Output the [x, y] coordinate of the center of the cell containing the given text.  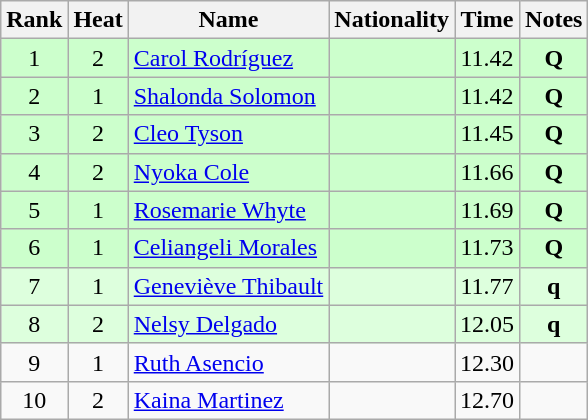
11.66 [488, 172]
4 [34, 172]
11.77 [488, 286]
5 [34, 210]
Geneviève Thibault [228, 286]
Notes [554, 20]
Heat [98, 20]
Nyoka Cole [228, 172]
Kaina Martinez [228, 400]
11.45 [488, 134]
11.69 [488, 210]
Rank [34, 20]
Shalonda Solomon [228, 96]
Carol Rodríguez [228, 58]
12.70 [488, 400]
7 [34, 286]
Time [488, 20]
Ruth Asencio [228, 362]
9 [34, 362]
12.30 [488, 362]
Rosemarie Whyte [228, 210]
3 [34, 134]
Nelsy Delgado [228, 324]
10 [34, 400]
11.73 [488, 248]
6 [34, 248]
Cleo Tyson [228, 134]
Nationality [392, 20]
Celiangeli Morales [228, 248]
Name [228, 20]
8 [34, 324]
12.05 [488, 324]
